Capture the cell that displays the provided text and extract its (X, Y) central coordinate. 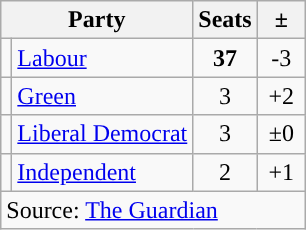
Liberal Democrat (102, 134)
2 (225, 172)
37 (225, 58)
Green (102, 96)
Labour (102, 58)
Source: The Guardian (154, 210)
Independent (102, 172)
±0 (281, 134)
± (281, 20)
Seats (225, 20)
+2 (281, 96)
+1 (281, 172)
-3 (281, 58)
Party (97, 20)
